Find where the given text appears and provide that cell's center as (X, Y) coordinate. 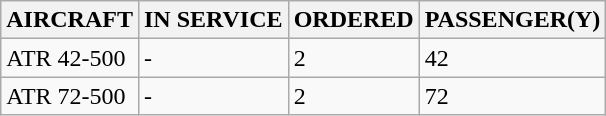
ATR 72-500 (70, 96)
ATR 42-500 (70, 58)
72 (512, 96)
PASSENGER(Y) (512, 20)
AIRCRAFT (70, 20)
IN SERVICE (213, 20)
ORDERED (354, 20)
42 (512, 58)
